Return (x, y) of the center of cell containing provided text 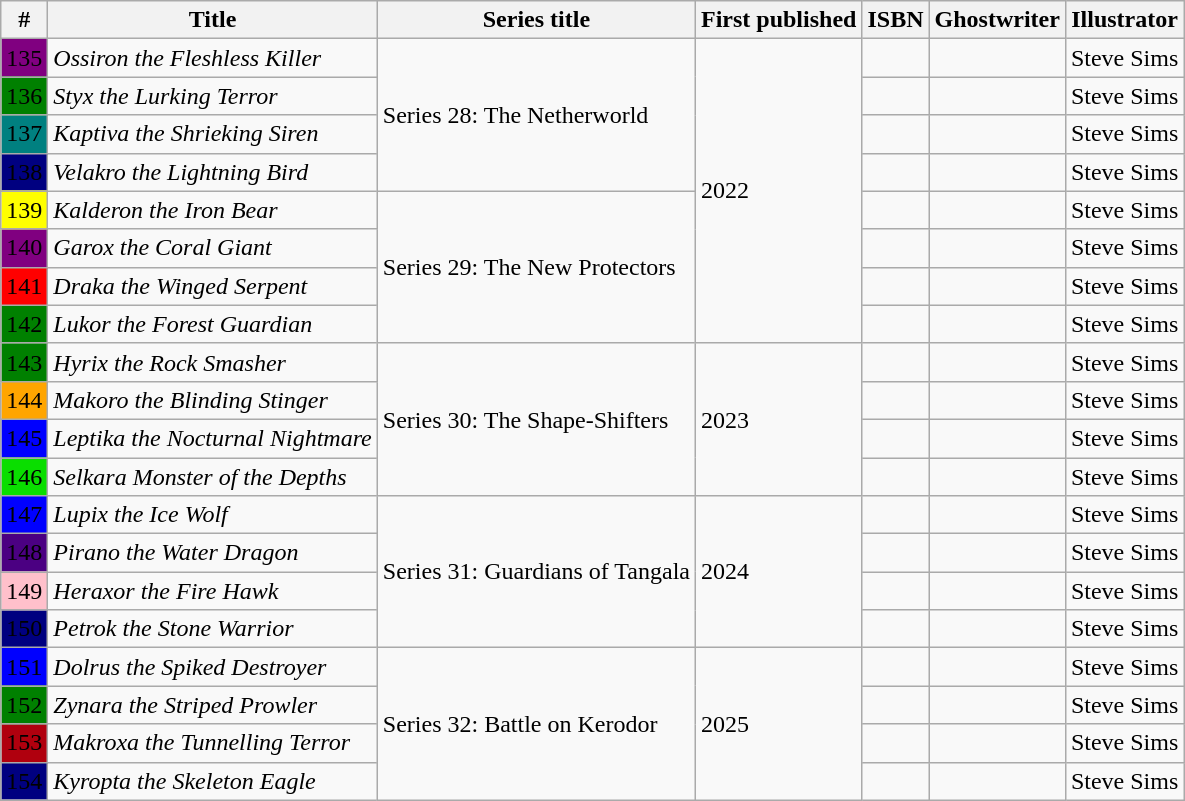
140 (24, 248)
Kaptiva the Shrieking Siren (212, 134)
Leptika the Nocturnal Nightmare (212, 438)
Heraxor the Fire Hawk (212, 591)
144 (24, 400)
Ghostwriter (997, 20)
Garox the Coral Giant (212, 248)
Title (212, 20)
Styx the Lurking Terror (212, 96)
ISBN (896, 20)
2023 (778, 419)
151 (24, 667)
153 (24, 743)
137 (24, 134)
139 (24, 210)
138 (24, 172)
Pirano the Water Dragon (212, 553)
136 (24, 96)
Ossiron the Fleshless Killer (212, 58)
Kyropta the Skeleton Eagle (212, 781)
Draka the Winged Serpent (212, 286)
2022 (778, 191)
Illustrator (1124, 20)
Hyrix the Rock Smasher (212, 362)
Selkara Monster of the Depths (212, 477)
First published (778, 20)
142 (24, 324)
Series 32: Battle on Kerodor (536, 724)
Series title (536, 20)
147 (24, 515)
2024 (778, 572)
143 (24, 362)
Velakro the Lightning Bird (212, 172)
154 (24, 781)
Series 29: The New Protectors (536, 267)
Makoro the Blinding Stinger (212, 400)
Lupix the Ice Wolf (212, 515)
Series 30: The Shape-Shifters (536, 419)
141 (24, 286)
Zynara the Striped Prowler (212, 705)
150 (24, 629)
152 (24, 705)
145 (24, 438)
Petrok the Stone Warrior (212, 629)
Makroxa the Tunnelling Terror (212, 743)
Kalderon the Iron Bear (212, 210)
Series 28: The Netherworld (536, 115)
2025 (778, 724)
149 (24, 591)
Dolrus the Spiked Destroyer (212, 667)
148 (24, 553)
Series 31: Guardians of Tangala (536, 572)
146 (24, 477)
135 (24, 58)
# (24, 20)
Lukor the Forest Guardian (212, 324)
